Capture the cell that displays the provided text and extract its [x, y] central coordinate. 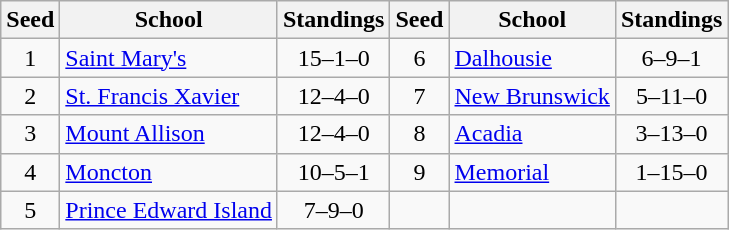
1–15–0 [671, 172]
9 [420, 172]
15–1–0 [333, 58]
10–5–1 [333, 172]
4 [30, 172]
3 [30, 134]
5–11–0 [671, 96]
7 [420, 96]
Moncton [169, 172]
7–9–0 [333, 210]
Mount Allison [169, 134]
Dalhousie [532, 58]
8 [420, 134]
1 [30, 58]
Memorial [532, 172]
Prince Edward Island [169, 210]
Saint Mary's [169, 58]
3–13–0 [671, 134]
2 [30, 96]
5 [30, 210]
New Brunswick [532, 96]
Acadia [532, 134]
St. Francis Xavier [169, 96]
6 [420, 58]
6–9–1 [671, 58]
